Determine the [x, y] coordinate at the center of the cell enclosing the given text.  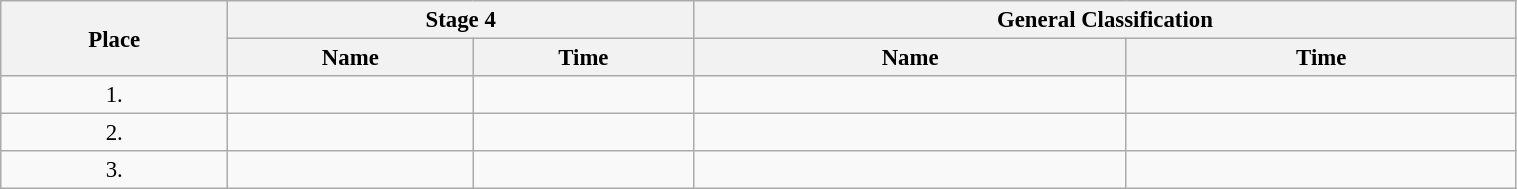
3. [114, 170]
General Classification [1105, 20]
Place [114, 38]
1. [114, 95]
2. [114, 133]
Stage 4 [461, 20]
